Detect which cell encompasses the target text, then output its [x, y] center coordinate. 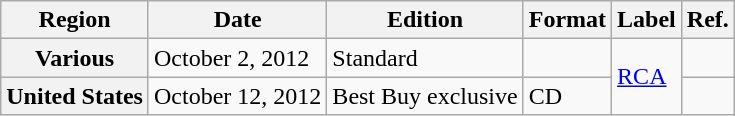
Ref. [708, 20]
Edition [425, 20]
Best Buy exclusive [425, 96]
Standard [425, 58]
Various [75, 58]
Date [237, 20]
October 12, 2012 [237, 96]
CD [567, 96]
Region [75, 20]
Label [647, 20]
United States [75, 96]
RCA [647, 77]
October 2, 2012 [237, 58]
Format [567, 20]
